Provide the (x, y) coordinate of the cell's center where the given text is located.  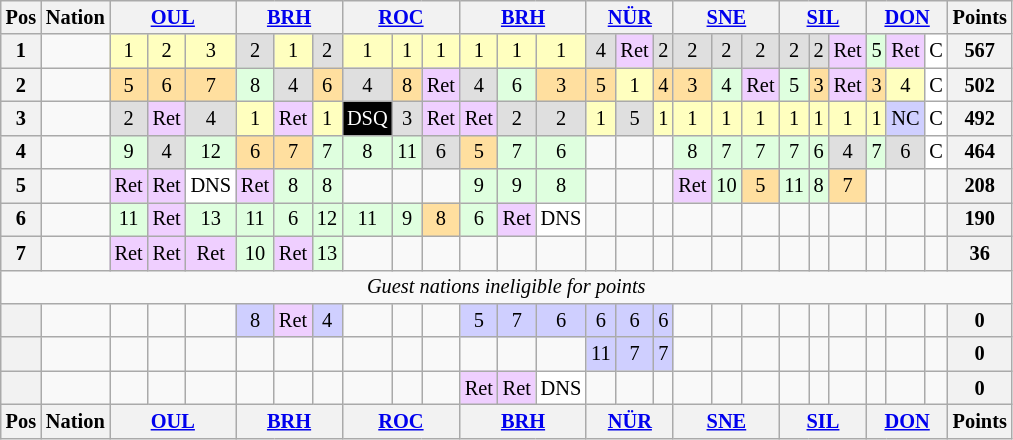
Guest nations ineligible for points (506, 287)
567 (980, 51)
36 (980, 253)
DSQ (367, 118)
208 (980, 186)
464 (980, 152)
NC (905, 118)
502 (980, 85)
492 (980, 118)
190 (980, 219)
